Capture the cell that displays the provided text and extract its [X, Y] central coordinate. 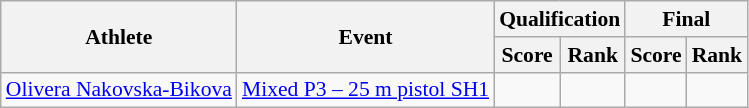
Mixed P3 – 25 m pistol SH1 [366, 90]
Event [366, 36]
Qualification [560, 19]
Olivera Nakovska-Bikova [119, 90]
Athlete [119, 36]
Final [686, 19]
